Determine the (X, Y) coordinate at the center of the cell enclosing the given text.  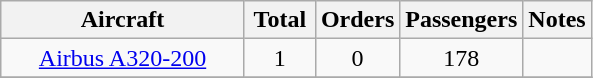
Total (280, 20)
0 (357, 58)
Passengers (462, 20)
Aircraft (123, 20)
Notes (557, 20)
Airbus A320-200 (123, 58)
178 (462, 58)
Orders (357, 20)
1 (280, 58)
